Identify which cell holds the provided text, then report its [X, Y] central coordinate. 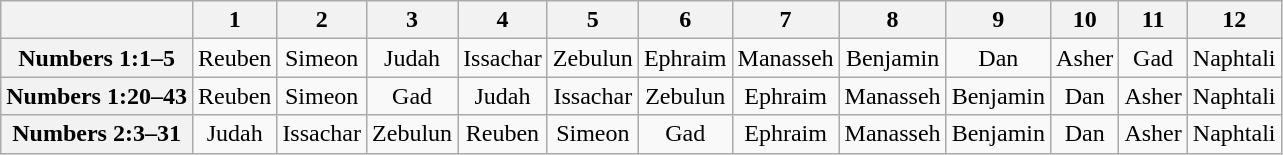
5 [592, 20]
6 [685, 20]
12 [1234, 20]
4 [503, 20]
10 [1085, 20]
Numbers 1:1–5 [97, 58]
9 [998, 20]
Numbers 2:3–31 [97, 134]
2 [322, 20]
1 [234, 20]
Numbers 1:20–43 [97, 96]
8 [892, 20]
11 [1153, 20]
3 [412, 20]
7 [786, 20]
